Locate the cell with the specified text and output its [X, Y] center coordinate. 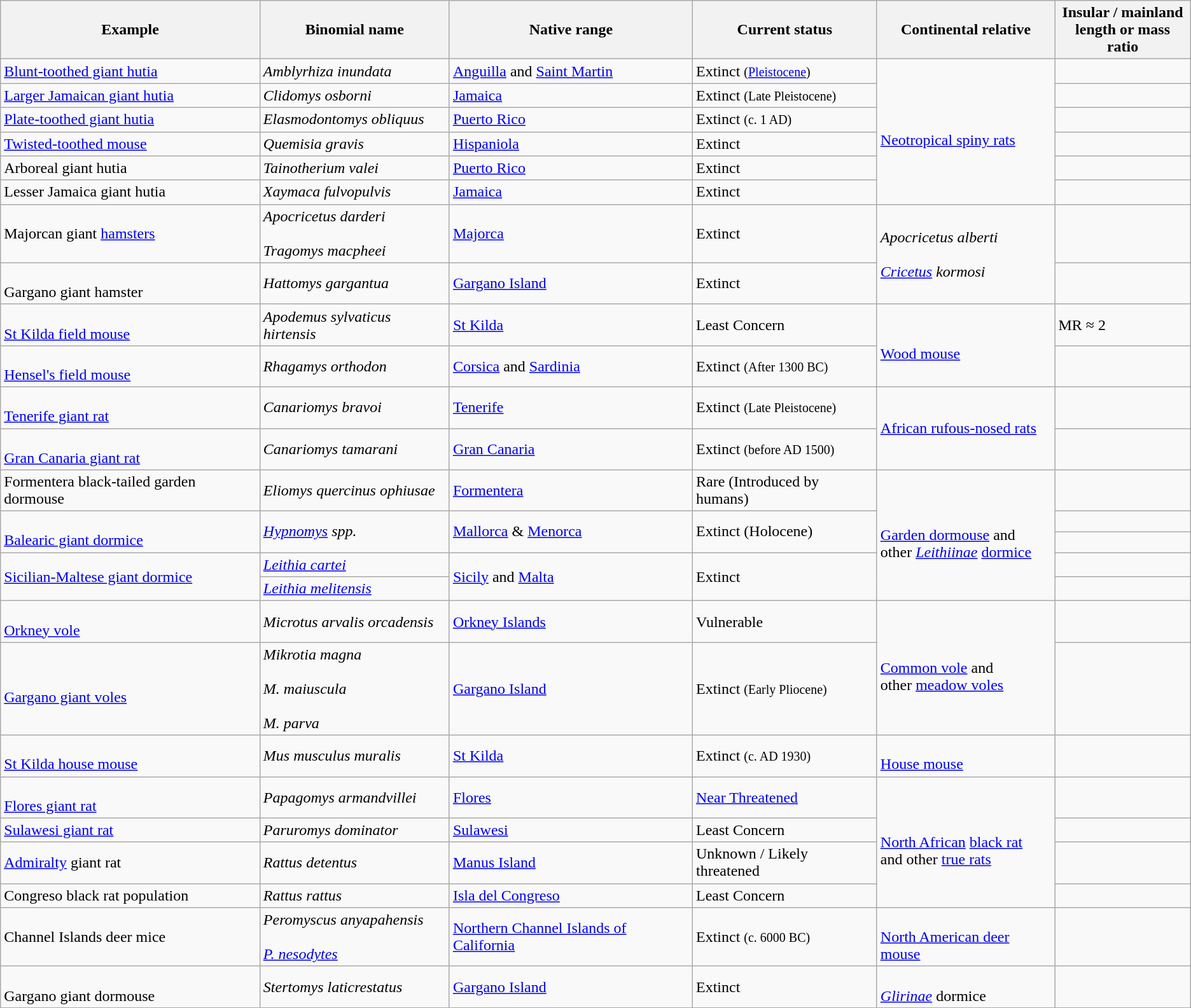
Hattomys gargantua [354, 284]
Gran Canaria giant rat [130, 449]
Tenerife [571, 407]
Microtus arvalis orcadensis [354, 622]
Tainotherium valei [354, 168]
Rattus detentus [354, 862]
Amblyrhiza inundata [354, 71]
Sulawesi [571, 830]
Unknown / Likely threatened [784, 862]
Extinct (before AD 1500) [784, 449]
Eliomys quercinus ophiusae [354, 491]
Apocricetus albertiCricetus kormosi [966, 254]
St Kilda house mouse [130, 756]
Continental relative [966, 30]
Xaymaca fulvopulvis [354, 192]
African rufous-nosed rats [966, 428]
Gargano giant dormouse [130, 987]
Arboreal giant hutia [130, 168]
Sicily and Malta [571, 577]
Wood mouse [966, 345]
Corsica and Sardinia [571, 366]
Balearic giant dormice [130, 532]
Blunt-toothed giant hutia [130, 71]
Sicilian-Maltese giant dormice [130, 577]
Gargano giant hamster [130, 284]
Manus Island [571, 862]
Mus musculus muralis [354, 756]
Extinct (After 1300 BC) [784, 366]
North African black ratand other true rats [966, 842]
Gran Canaria [571, 449]
Neotropical spiny rats [966, 132]
Insular / mainlandlength or mass ratio [1122, 30]
MR ≈ 2 [1122, 324]
Leithia melitensis [354, 589]
Canariomys bravoi [354, 407]
Lesser Jamaica giant hutia [130, 192]
Flores giant rat [130, 797]
Apodemus sylvaticus hirtensis [354, 324]
Leithia cartei [354, 565]
Majorca [571, 233]
Formentera black-tailed garden dormouse [130, 491]
Rattus rattus [354, 895]
Stertomys laticrestatus [354, 987]
Extinct (c. 6000 BC) [784, 937]
Binomial name [354, 30]
Orkney vole [130, 622]
Vulnerable [784, 622]
Hensel's field mouse [130, 366]
Twisted-toothed mouse [130, 144]
Papagomys armandvillei [354, 797]
Anguilla and Saint Martin [571, 71]
Canariomys tamarani [354, 449]
Hispaniola [571, 144]
Sulawesi giant rat [130, 830]
Majorcan giant hamsters [130, 233]
Formentera [571, 491]
Elasmodontomys obliquus [354, 120]
Plate-toothed giant hutia [130, 120]
Example [130, 30]
Larger Jamaican giant hutia [130, 95]
Near Threatened [784, 797]
Rare (Introduced by humans) [784, 491]
Common vole andother meadow voles [966, 668]
Channel Islands deer mice [130, 937]
Gargano giant voles [130, 689]
Mallorca & Menorca [571, 532]
Extinct (c. 1 AD) [784, 120]
Mikrotia magnaM. maiusculaM. parva [354, 689]
North American deer mouse [966, 937]
Garden dormouse andother Leithiinae dormice [966, 535]
Northern Channel Islands of California [571, 937]
Rhagamys orthodon [354, 366]
St Kilda field mouse [130, 324]
Quemisia gravis [354, 144]
Orkney Islands [571, 622]
Isla del Congreso [571, 895]
Flores [571, 797]
Extinct (Holocene) [784, 532]
Hypnomys spp. [354, 532]
House mouse [966, 756]
Current status [784, 30]
Extinct (Pleistocene) [784, 71]
Peromyscus anyapahensisP. nesodytes [354, 937]
Clidomys osborni [354, 95]
Apocricetus darderiTragomys macpheei [354, 233]
Paruromys dominator [354, 830]
Admiralty giant rat [130, 862]
Extinct (Early Pliocene) [784, 689]
Congreso black rat population [130, 895]
Native range [571, 30]
Tenerife giant rat [130, 407]
Glirinae dormice [966, 987]
Extinct (c. AD 1930) [784, 756]
